Output the (X, Y) coordinate of the center of the cell containing the given text.  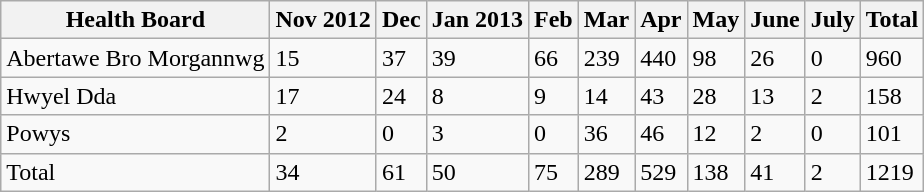
Hwyel Dda (136, 96)
34 (323, 172)
24 (401, 96)
26 (775, 58)
43 (661, 96)
3 (477, 134)
Dec (401, 20)
239 (606, 58)
41 (775, 172)
15 (323, 58)
Health Board (136, 20)
Feb (554, 20)
101 (892, 134)
46 (661, 134)
Jan 2013 (477, 20)
960 (892, 58)
138 (716, 172)
17 (323, 96)
36 (606, 134)
May (716, 20)
75 (554, 172)
12 (716, 134)
June (775, 20)
1219 (892, 172)
Abertawe Bro Morgannwg (136, 58)
158 (892, 96)
529 (661, 172)
9 (554, 96)
66 (554, 58)
Mar (606, 20)
July (832, 20)
Nov 2012 (323, 20)
98 (716, 58)
37 (401, 58)
440 (661, 58)
39 (477, 58)
8 (477, 96)
61 (401, 172)
14 (606, 96)
Apr (661, 20)
13 (775, 96)
50 (477, 172)
Powys (136, 134)
289 (606, 172)
28 (716, 96)
